Pinpoint the cell where the given text exists, returning its [x, y] midpoint coordinate. 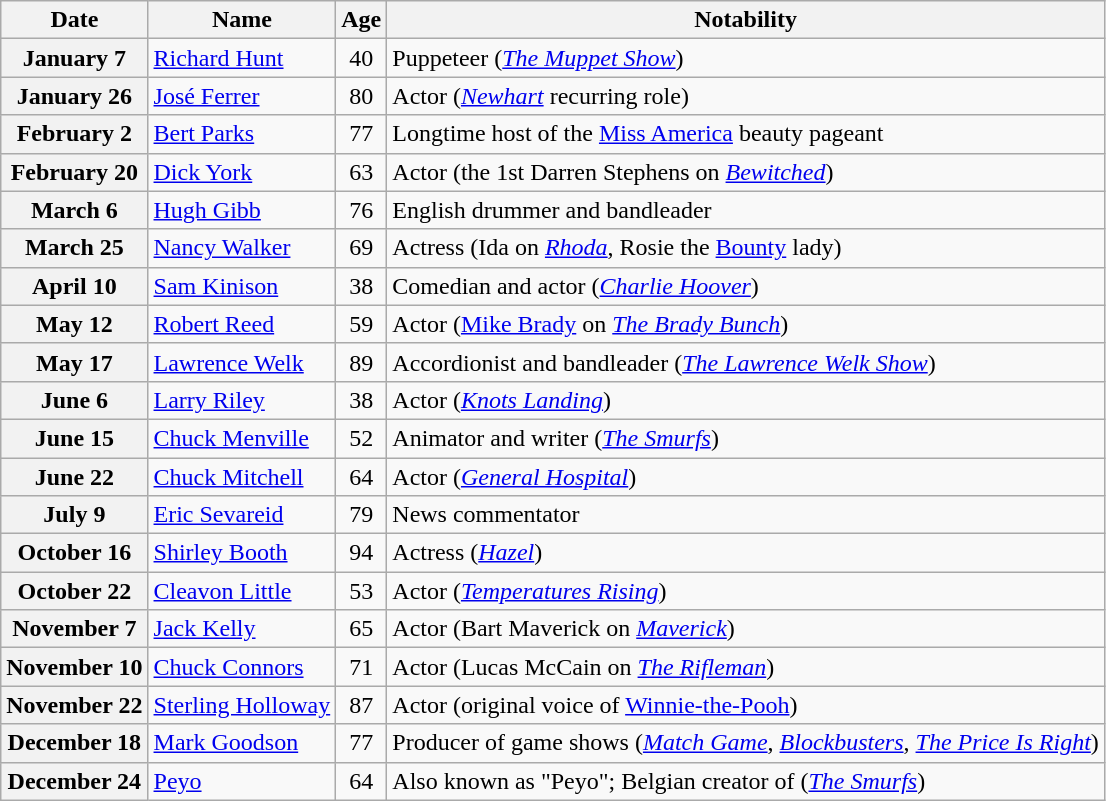
53 [362, 591]
Sam Kinison [242, 286]
Date [74, 20]
Name [242, 20]
January 26 [74, 96]
October 16 [74, 553]
June 6 [74, 400]
Cleavon Little [242, 591]
Age [362, 20]
40 [362, 58]
89 [362, 362]
Puppeteer (The Muppet Show) [746, 58]
November 7 [74, 629]
Actor (Bart Maverick on Maverick) [746, 629]
94 [362, 553]
Sterling Holloway [242, 705]
Notability [746, 20]
Actor (Lucas McCain on The Rifleman) [746, 667]
Actor (Mike Brady on The Brady Bunch) [746, 324]
December 18 [74, 743]
July 9 [74, 515]
December 24 [74, 781]
March 6 [74, 210]
November 10 [74, 667]
Dick York [242, 172]
76 [362, 210]
69 [362, 248]
Peyo [242, 781]
Chuck Connors [242, 667]
Eric Sevareid [242, 515]
Actress (Ida on Rhoda, Rosie the Bounty lady) [746, 248]
Producer of game shows (Match Game, Blockbusters, The Price Is Right) [746, 743]
65 [362, 629]
Actor (Temperatures Rising) [746, 591]
Actress (Hazel) [746, 553]
January 7 [74, 58]
71 [362, 667]
Chuck Menville [242, 438]
Robert Reed [242, 324]
News commentator [746, 515]
87 [362, 705]
Actor (Knots Landing) [746, 400]
February 20 [74, 172]
79 [362, 515]
Jack Kelly [242, 629]
Actor (Newhart recurring role) [746, 96]
José Ferrer [242, 96]
Comedian and actor (Charlie Hoover) [746, 286]
59 [362, 324]
Actor (the 1st Darren Stephens on Bewitched) [746, 172]
Longtime host of the Miss America beauty pageant [746, 134]
63 [362, 172]
Animator and writer (The Smurfs) [746, 438]
Richard Hunt [242, 58]
April 10 [74, 286]
February 2 [74, 134]
Also known as "Peyo"; Belgian creator of (The Smurfs) [746, 781]
May 17 [74, 362]
June 15 [74, 438]
Mark Goodson [242, 743]
Nancy Walker [242, 248]
November 22 [74, 705]
52 [362, 438]
Chuck Mitchell [242, 477]
October 22 [74, 591]
Hugh Gibb [242, 210]
Lawrence Welk [242, 362]
80 [362, 96]
June 22 [74, 477]
March 25 [74, 248]
Accordionist and bandleader (The Lawrence Welk Show) [746, 362]
Bert Parks [242, 134]
May 12 [74, 324]
Larry Riley [242, 400]
Shirley Booth [242, 553]
Actor (General Hospital) [746, 477]
English drummer and bandleader [746, 210]
Actor (original voice of Winnie-the-Pooh) [746, 705]
